Identify which cell holds the provided text, then report its [X, Y] central coordinate. 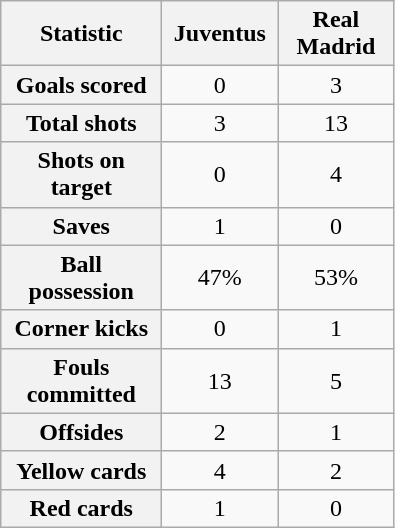
53% [336, 278]
Goals scored [82, 85]
Statistic [82, 34]
Fouls committed [82, 380]
Ball possession [82, 278]
Red cards [82, 508]
Shots on target [82, 174]
Total shots [82, 123]
47% [220, 278]
Offsides [82, 432]
Corner kicks [82, 329]
5 [336, 380]
Real Madrid [336, 34]
Juventus [220, 34]
Saves [82, 226]
Yellow cards [82, 470]
